Search for the cell housing the specified text and yield its [x, y] center coordinate. 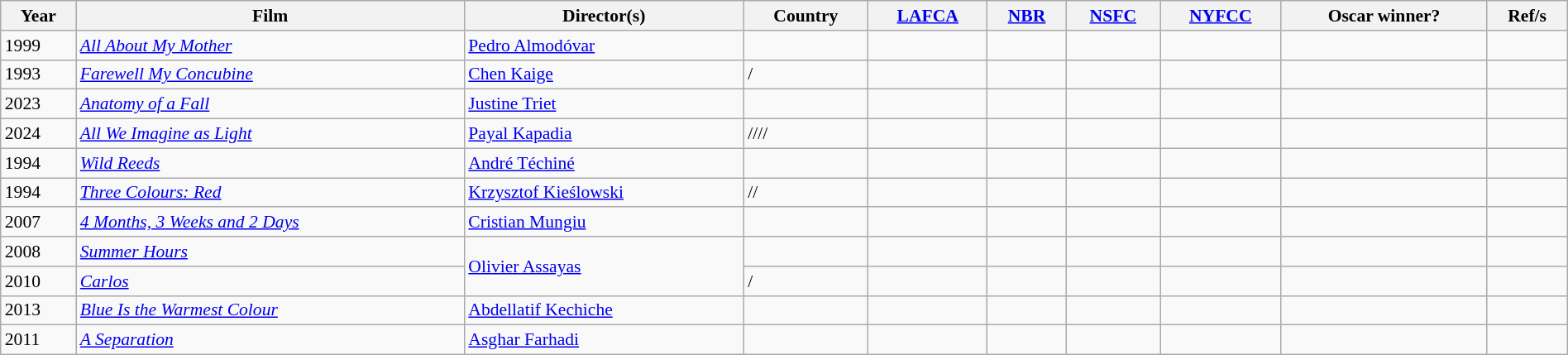
Film [270, 16]
2024 [38, 134]
NSFC [1113, 16]
2011 [38, 340]
A Separation [270, 340]
Anatomy of a Fall [270, 104]
Blue Is the Warmest Colour [270, 310]
NBR [1027, 16]
Krzysztof Kieślowski [604, 193]
Wild Reeds [270, 163]
2010 [38, 281]
Payal Kapadia [604, 134]
1993 [38, 74]
Cristian Mungiu [604, 223]
Carlos [270, 281]
//// [806, 134]
André Téchiné [604, 163]
4 Months, 3 Weeks and 2 Days [270, 223]
// [806, 193]
Justine Triet [604, 104]
All We Imagine as Light [270, 134]
Year [38, 16]
Olivier Assayas [604, 266]
Country [806, 16]
Director(s) [604, 16]
Ref/s [1527, 16]
All About My Mother [270, 46]
Chen Kaige [604, 74]
2013 [38, 310]
1999 [38, 46]
Abdellatif Kechiche [604, 310]
Asghar Farhadi [604, 340]
Pedro Almodóvar [604, 46]
2008 [38, 252]
Oscar winner? [1384, 16]
2007 [38, 223]
2023 [38, 104]
Summer Hours [270, 252]
Three Colours: Red [270, 193]
Farewell My Concubine [270, 74]
NYFCC [1221, 16]
LAFCA [928, 16]
